Return (x, y) of the center of cell containing provided text 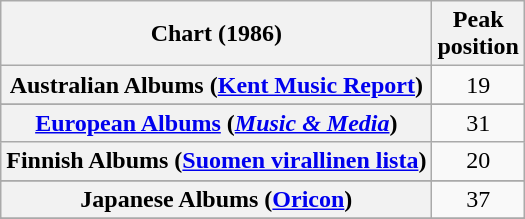
31 (478, 123)
Peakposition (478, 34)
20 (478, 161)
Finnish Albums (Suomen virallinen lista) (216, 161)
Australian Albums (Kent Music Report) (216, 85)
Japanese Albums (Oricon) (216, 199)
19 (478, 85)
European Albums (Music & Media) (216, 123)
Chart (1986) (216, 34)
37 (478, 199)
